Return (X, Y) of the center of cell containing provided text 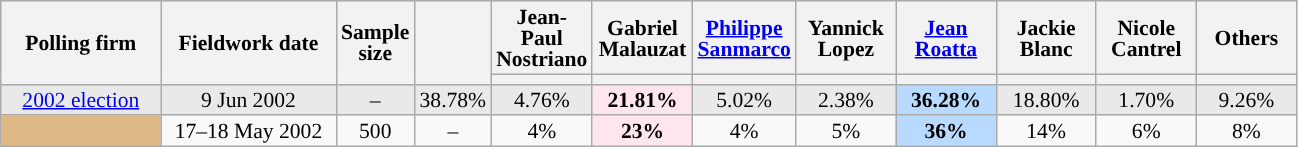
Jean Roatta (946, 38)
5.02% (744, 100)
9.26% (1246, 100)
1.70% (1146, 100)
Jean-Paul Nostriano (542, 38)
2002 election (81, 100)
36% (946, 132)
4.76% (542, 100)
21.81% (642, 100)
38.78% (452, 100)
Gabriel Malauzat (642, 38)
18.80% (1046, 100)
23% (642, 132)
5% (846, 132)
500 (375, 132)
36.28% (946, 100)
Jackie Blanc (1046, 38)
Philippe Sanmarco (744, 38)
2.38% (846, 100)
Fieldwork date (248, 42)
14% (1046, 132)
Others (1246, 38)
9 Jun 2002 (248, 100)
Yannick Lopez (846, 38)
Polling firm (81, 42)
Samplesize (375, 42)
17–18 May 2002 (248, 132)
6% (1146, 132)
8% (1246, 132)
Nicole Cantrel (1146, 38)
